Locate the cell with the specified text and output its (x, y) center coordinate. 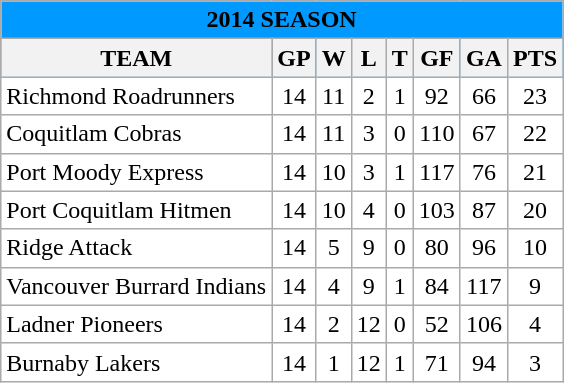
71 (436, 362)
94 (484, 362)
110 (436, 134)
66 (484, 96)
84 (436, 286)
103 (436, 210)
2014 SEASON (282, 20)
20 (534, 210)
T (400, 58)
23 (534, 96)
21 (534, 172)
80 (436, 248)
GF (436, 58)
GP (294, 58)
52 (436, 324)
Ladner Pioneers (136, 324)
Ridge Attack (136, 248)
TEAM (136, 58)
22 (534, 134)
67 (484, 134)
Port Moody Express (136, 172)
L (368, 58)
Burnaby Lakers (136, 362)
Richmond Roadrunners (136, 96)
W (334, 58)
96 (484, 248)
Coquitlam Cobras (136, 134)
GA (484, 58)
PTS (534, 58)
87 (484, 210)
Vancouver Burrard Indians (136, 286)
92 (436, 96)
76 (484, 172)
Port Coquitlam Hitmen (136, 210)
5 (334, 248)
106 (484, 324)
